Return the [X, Y] coordinate for the center point of the cell that contains the specified text.  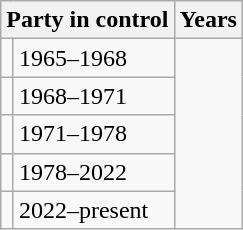
Years [208, 20]
2022–present [94, 210]
1971–1978 [94, 134]
1978–2022 [94, 172]
1968–1971 [94, 96]
1965–1968 [94, 58]
Party in control [88, 20]
